Return [x, y] of the center of cell containing provided text 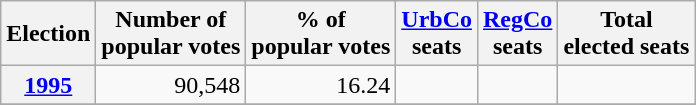
16.24 [321, 85]
RegCoseats [517, 34]
% ofpopular votes [321, 34]
Election [48, 34]
Number ofpopular votes [171, 34]
90,548 [171, 85]
Totalelected seats [626, 34]
1995 [48, 85]
UrbCoseats [437, 34]
